Detect which cell encompasses the target text, then output its (X, Y) center coordinate. 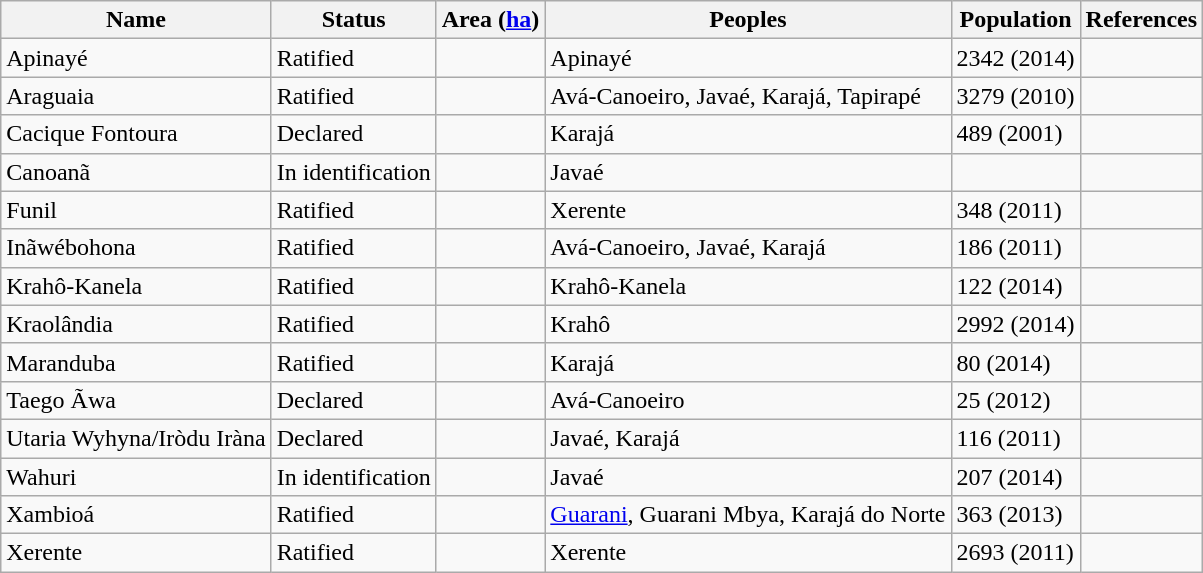
2342 (2014) (1016, 58)
Funil (136, 210)
Utaria Wyhyna/Iròdu Iràna (136, 438)
207 (2014) (1016, 477)
80 (2014) (1016, 362)
3279 (2010) (1016, 96)
363 (2013) (1016, 515)
Inãwébohona (136, 248)
Cacique Fontoura (136, 134)
186 (2011) (1016, 248)
Name (136, 20)
348 (2011) (1016, 210)
122 (2014) (1016, 286)
References (1142, 20)
Avá-Canoeiro (748, 400)
Xambioá (136, 515)
Avá-Canoeiro, Javaé, Karajá, Tapirapé (748, 96)
Peoples (748, 20)
2693 (2011) (1016, 553)
Kraolândia (136, 324)
Canoanã (136, 172)
116 (2011) (1016, 438)
Avá-Canoeiro, Javaé, Karajá (748, 248)
Population (1016, 20)
Araguaia (136, 96)
Maranduba (136, 362)
489 (2001) (1016, 134)
Status (354, 20)
25 (2012) (1016, 400)
Krahô (748, 324)
2992 (2014) (1016, 324)
Wahuri (136, 477)
Javaé, Karajá (748, 438)
Taego Ãwa (136, 400)
Guarani, Guarani Mbya, Karajá do Norte (748, 515)
Area (ha) (490, 20)
